Identify which cell holds the provided text, then report its (x, y) central coordinate. 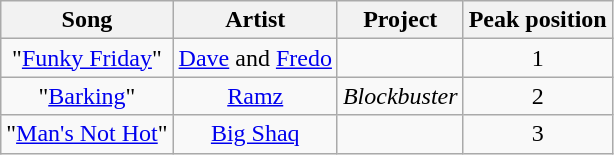
1 (538, 58)
Artist (255, 20)
"Barking" (87, 96)
Big Shaq (255, 134)
Ramz (255, 96)
3 (538, 134)
Song (87, 20)
Peak position (538, 20)
"Funky Friday" (87, 58)
Project (400, 20)
"Man's Not Hot" (87, 134)
2 (538, 96)
Blockbuster (400, 96)
Dave and Fredo (255, 58)
